Find where the given text appears and provide that cell's center as [x, y] coordinate. 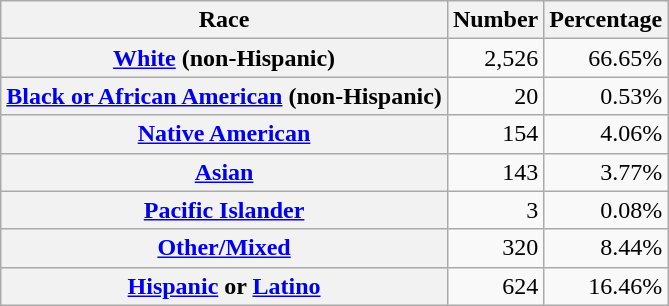
8.44% [606, 248]
20 [495, 96]
Race [224, 20]
Number [495, 20]
0.08% [606, 210]
624 [495, 286]
Percentage [606, 20]
Asian [224, 172]
16.46% [606, 286]
3 [495, 210]
Black or African American (non-Hispanic) [224, 96]
154 [495, 134]
66.65% [606, 58]
143 [495, 172]
4.06% [606, 134]
0.53% [606, 96]
Native American [224, 134]
White (non-Hispanic) [224, 58]
Pacific Islander [224, 210]
320 [495, 248]
2,526 [495, 58]
3.77% [606, 172]
Other/Mixed [224, 248]
Hispanic or Latino [224, 286]
